Return the (X, Y) coordinate for the center point of the cell that contains the specified text.  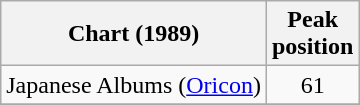
Japanese Albums (Oricon) (134, 85)
Chart (1989) (134, 34)
Peakposition (312, 34)
61 (312, 85)
